For the text-containing cell, return its midpoint in [X, Y] coordinate format. 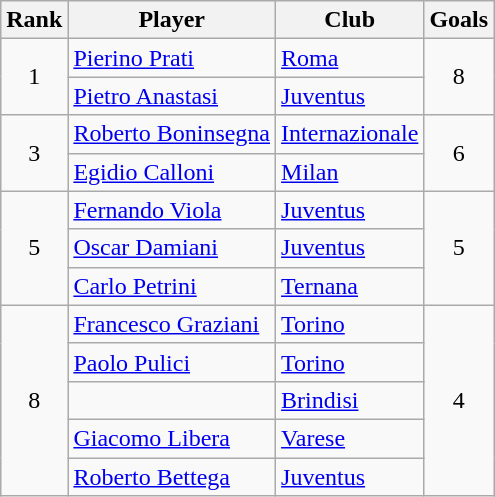
Brindisi [350, 400]
Roberto Boninsegna [172, 134]
Goals [459, 20]
1 [34, 77]
Player [172, 20]
Oscar Damiani [172, 248]
Carlo Petrini [172, 286]
Milan [350, 172]
Francesco Graziani [172, 324]
Giacomo Libera [172, 438]
Fernando Viola [172, 210]
Ternana [350, 286]
3 [34, 153]
Club [350, 20]
6 [459, 153]
4 [459, 400]
Roma [350, 58]
Varese [350, 438]
Pierino Prati [172, 58]
Roberto Bettega [172, 477]
Rank [34, 20]
Pietro Anastasi [172, 96]
Internazionale [350, 134]
Egidio Calloni [172, 172]
Paolo Pulici [172, 362]
